Provide the (x, y) coordinate of the cell's center where the given text is located.  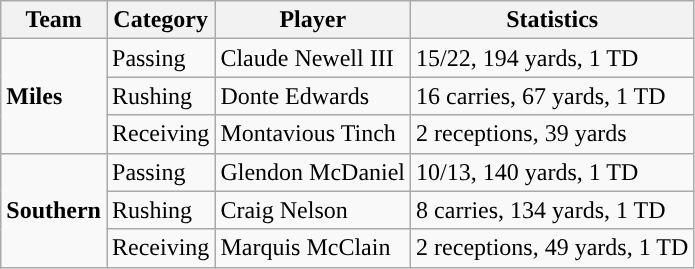
Donte Edwards (313, 96)
Southern (54, 210)
8 carries, 134 yards, 1 TD (552, 210)
2 receptions, 49 yards, 1 TD (552, 248)
Montavious Tinch (313, 134)
Craig Nelson (313, 210)
Glendon McDaniel (313, 172)
15/22, 194 yards, 1 TD (552, 58)
Miles (54, 96)
Claude Newell III (313, 58)
Category (160, 20)
Marquis McClain (313, 248)
Player (313, 20)
10/13, 140 yards, 1 TD (552, 172)
Team (54, 20)
2 receptions, 39 yards (552, 134)
16 carries, 67 yards, 1 TD (552, 96)
Statistics (552, 20)
